Determine the (x, y) coordinate at the center of the cell enclosing the given text.  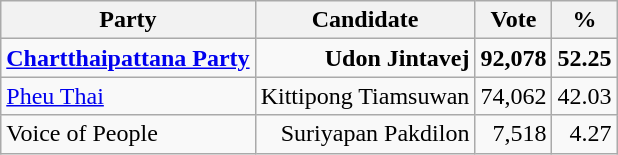
Kittipong Tiamsuwan (365, 96)
7,518 (514, 134)
Chartthaipattana Party (128, 58)
Pheu Thai (128, 96)
4.27 (584, 134)
Suriyapan Pakdilon (365, 134)
42.03 (584, 96)
74,062 (514, 96)
92,078 (514, 58)
Udon Jintavej (365, 58)
Vote (514, 20)
52.25 (584, 58)
Candidate (365, 20)
% (584, 20)
Voice of People (128, 134)
Party (128, 20)
